Output the (X, Y) coordinate of the center of the cell containing the given text.  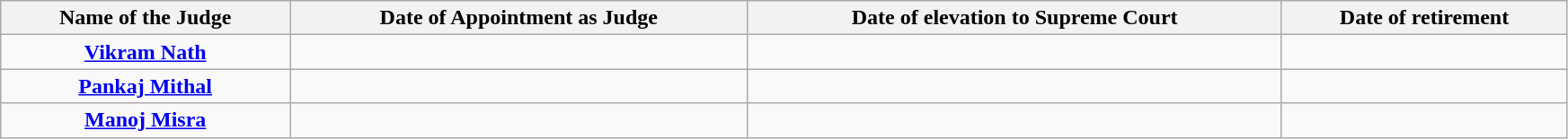
Date of retirement (1423, 18)
Date of Appointment as Judge (519, 18)
Manoj Misra (146, 120)
Date of elevation to Supreme Court (1014, 18)
Vikram Nath (146, 52)
Pankaj Mithal (146, 86)
Name of the Judge (146, 18)
